Pinpoint the cell where the given text exists, returning its [X, Y] midpoint coordinate. 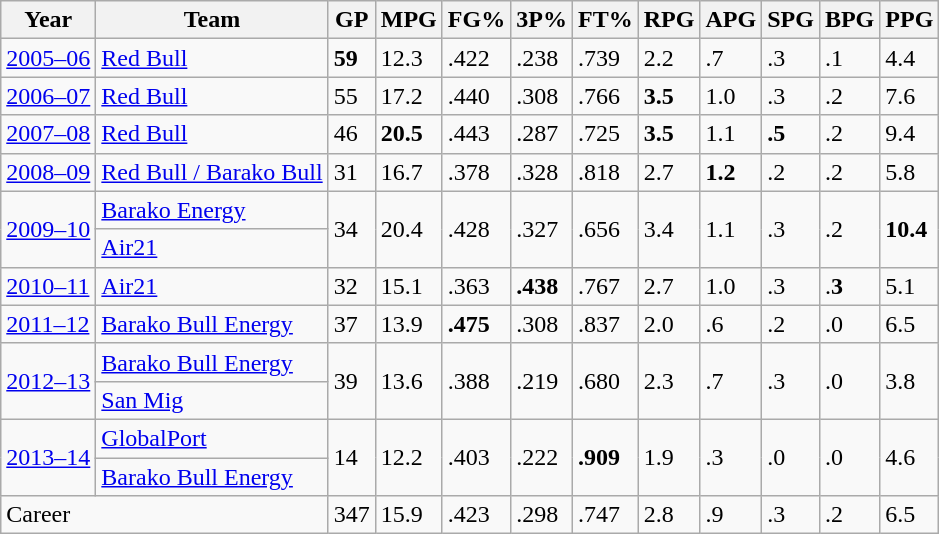
16.7 [408, 172]
1.2 [731, 172]
.739 [605, 58]
34 [352, 229]
.5 [791, 134]
.423 [476, 515]
13.6 [408, 381]
.327 [542, 229]
Red Bull / Barako Bull [212, 172]
55 [352, 96]
.378 [476, 172]
FG% [476, 20]
2.3 [669, 381]
.443 [476, 134]
MPG [408, 20]
.818 [605, 172]
17.2 [408, 96]
31 [352, 172]
2007–08 [48, 134]
.837 [605, 324]
.767 [605, 286]
.1 [849, 58]
.363 [476, 286]
.388 [476, 381]
FT% [605, 20]
.428 [476, 229]
.909 [605, 457]
2012–13 [48, 381]
12.3 [408, 58]
347 [352, 515]
10.4 [910, 229]
.440 [476, 96]
12.2 [408, 457]
20.5 [408, 134]
Barako Energy [212, 210]
.287 [542, 134]
32 [352, 286]
13.9 [408, 324]
2010–11 [48, 286]
Team [212, 20]
46 [352, 134]
59 [352, 58]
.298 [542, 515]
2.8 [669, 515]
4.6 [910, 457]
3.8 [910, 381]
.6 [731, 324]
2006–07 [48, 96]
39 [352, 381]
PPG [910, 20]
5.8 [910, 172]
.222 [542, 457]
7.6 [910, 96]
3.4 [669, 229]
.422 [476, 58]
.656 [605, 229]
15.9 [408, 515]
15.1 [408, 286]
4.4 [910, 58]
2013–14 [48, 457]
.680 [605, 381]
1.9 [669, 457]
.747 [605, 515]
SPG [791, 20]
2009–10 [48, 229]
.725 [605, 134]
GlobalPort [212, 438]
RPG [669, 20]
GP [352, 20]
14 [352, 457]
37 [352, 324]
9.4 [910, 134]
2.0 [669, 324]
2005–06 [48, 58]
.9 [731, 515]
.475 [476, 324]
2.2 [669, 58]
Career [164, 515]
San Mig [212, 400]
Year [48, 20]
APG [731, 20]
20.4 [408, 229]
2011–12 [48, 324]
.328 [542, 172]
.238 [542, 58]
.403 [476, 457]
.766 [605, 96]
2008–09 [48, 172]
BPG [849, 20]
3P% [542, 20]
5.1 [910, 286]
.219 [542, 381]
.438 [542, 286]
